Scan for the cell matching the given text and deliver its [x, y] coordinate at center. 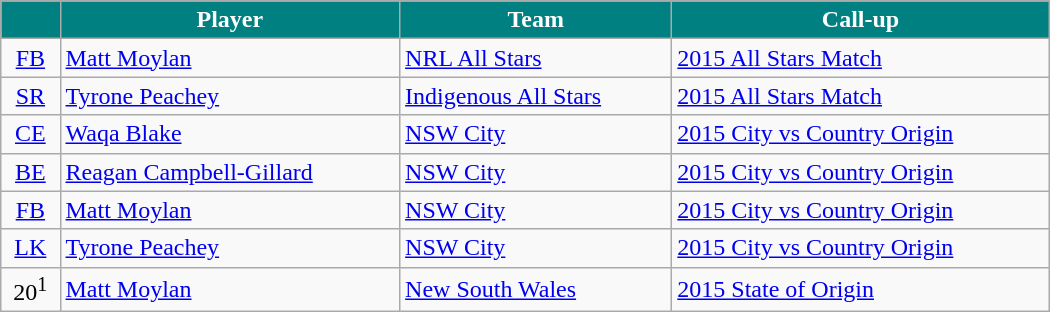
Waqa Blake [230, 134]
Team [536, 20]
2015 State of Origin [860, 290]
NRL All Stars [536, 58]
CE [30, 134]
New South Wales [536, 290]
201 [30, 290]
Player [230, 20]
LK [30, 248]
Call-up [860, 20]
Indigenous All Stars [536, 96]
BE [30, 172]
SR [30, 96]
Reagan Campbell-Gillard [230, 172]
